Provide the [x, y] coordinate of the cell's center where the given text is located.  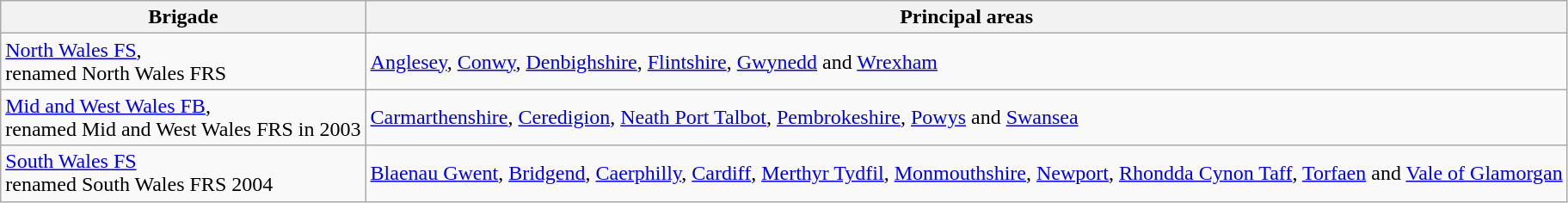
Anglesey, Conwy, Denbighshire, Flintshire, Gwynedd and Wrexham [967, 62]
Carmarthenshire, Ceredigion, Neath Port Talbot, Pembrokeshire, Powys and Swansea [967, 117]
Mid and West Wales FB, renamed Mid and West Wales FRS in 2003 [183, 117]
Blaenau Gwent, Bridgend, Caerphilly, Cardiff, Merthyr Tydfil, Monmouthshire, Newport, Rhondda Cynon Taff, Torfaen and Vale of Glamorgan [967, 174]
Brigade [183, 17]
Principal areas [967, 17]
South Wales FS renamed South Wales FRS 2004 [183, 174]
North Wales FS, renamed North Wales FRS [183, 62]
